Detect which cell encompasses the target text, then output its [X, Y] center coordinate. 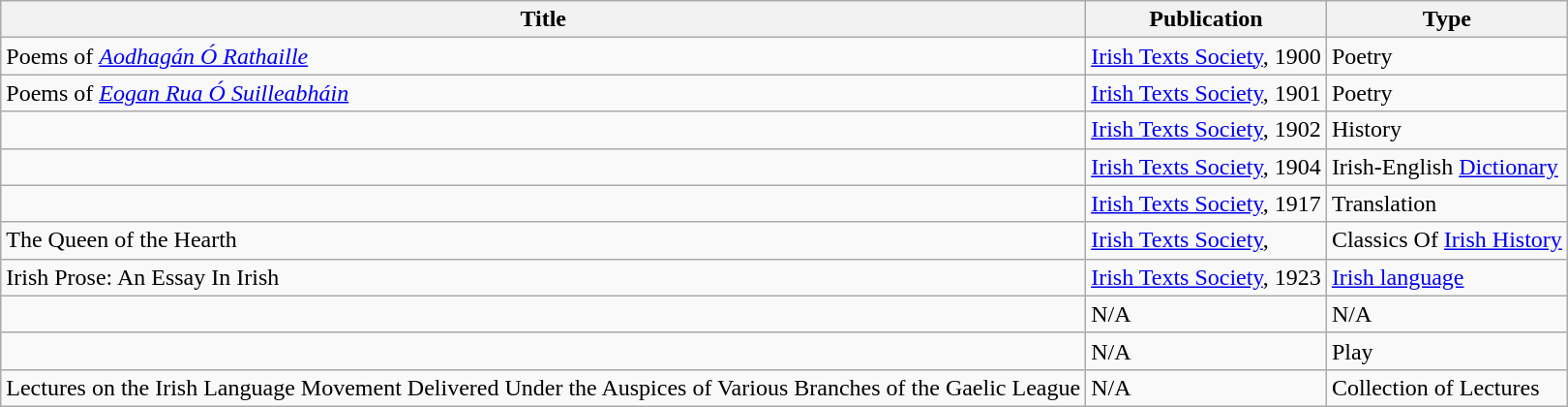
Translation [1446, 203]
Play [1446, 351]
Title [544, 19]
Irish Texts Society, [1206, 240]
Publication [1206, 19]
Irish Prose: An Essay In Irish [544, 277]
Irish Texts Society, 1917 [1206, 203]
Irish Texts Society, 1902 [1206, 130]
Irish Texts Society, 1904 [1206, 167]
Collection of Lectures [1446, 388]
Irish language [1446, 277]
Irish Texts Society, 1901 [1206, 93]
Irish Texts Society, 1923 [1206, 277]
Type [1446, 19]
Irish Texts Society, 1900 [1206, 56]
Poems of Eogan Rua Ó Suilleabháin [544, 93]
The Queen of the Hearth [544, 240]
Poems of Aodhagán Ó Rathaille [544, 56]
Classics Of Irish History [1446, 240]
Irish-English Dictionary [1446, 167]
Lectures on the Irish Language Movement Delivered Under the Auspices of Various Branches of the Gaelic League [544, 388]
History [1446, 130]
